Search for the cell housing the specified text and yield its [X, Y] center coordinate. 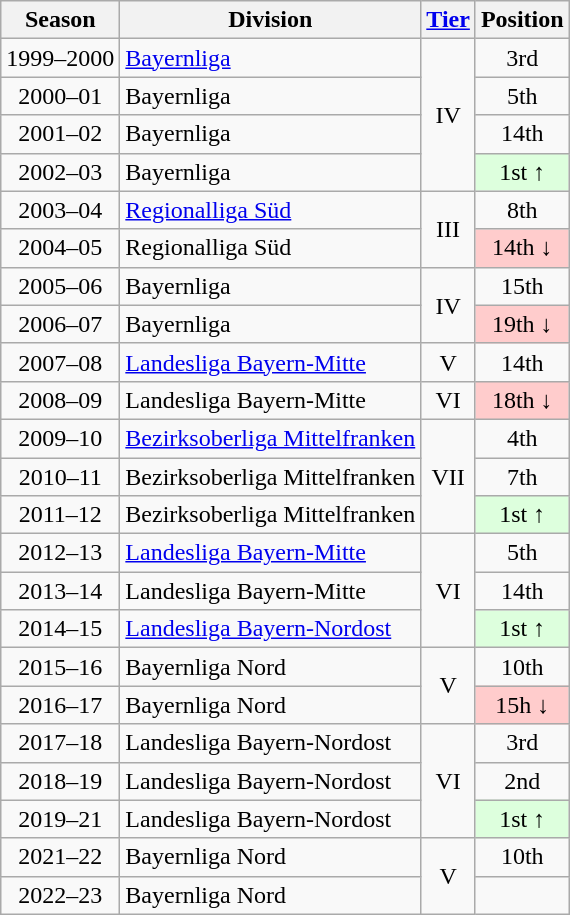
2nd [522, 781]
2014–15 [60, 629]
2005–06 [60, 286]
2019–21 [60, 819]
2009–10 [60, 438]
2000–01 [60, 96]
2008–09 [60, 400]
15h ↓ [522, 705]
Tier [448, 20]
19th ↓ [522, 324]
2006–07 [60, 324]
2001–02 [60, 134]
2003–04 [60, 210]
14th ↓ [522, 248]
Position [522, 20]
2021–22 [60, 857]
2022–23 [60, 895]
2016–17 [60, 705]
2007–08 [60, 362]
2017–18 [60, 743]
2015–16 [60, 667]
Division [270, 20]
2011–12 [60, 515]
2004–05 [60, 248]
Season [60, 20]
18th ↓ [522, 400]
8th [522, 210]
7th [522, 477]
2018–19 [60, 781]
VII [448, 476]
2013–14 [60, 591]
4th [522, 438]
2002–03 [60, 172]
2010–11 [60, 477]
1999–2000 [60, 58]
III [448, 229]
2012–13 [60, 553]
15th [522, 286]
